Search for the cell housing the specified text and yield its (x, y) center coordinate. 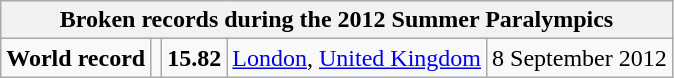
15.82 (194, 58)
Broken records during the 2012 Summer Paralympics (336, 20)
London, United Kingdom (357, 58)
8 September 2012 (580, 58)
World record (76, 58)
